From the cell containing the given text, extract its center point as (x, y) coordinate. 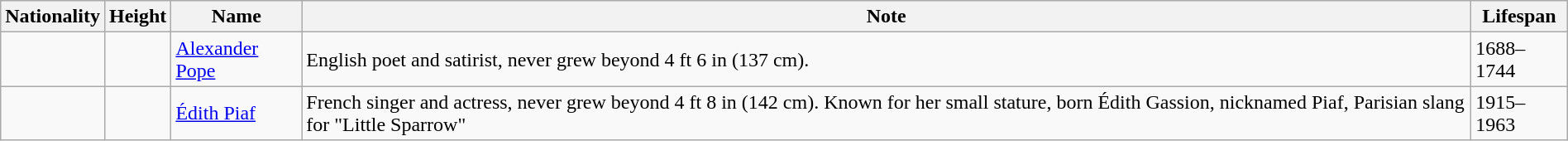
Height (137, 17)
Name (237, 17)
Nationality (53, 17)
1688–1744 (1520, 60)
1915–1963 (1520, 113)
Alexander Pope (237, 60)
Édith Piaf (237, 113)
Note (887, 17)
Lifespan (1520, 17)
English poet and satirist, never grew beyond 4 ft 6 in (137 cm). (887, 60)
